Scan for the cell matching the given text and deliver its (X, Y) coordinate at center. 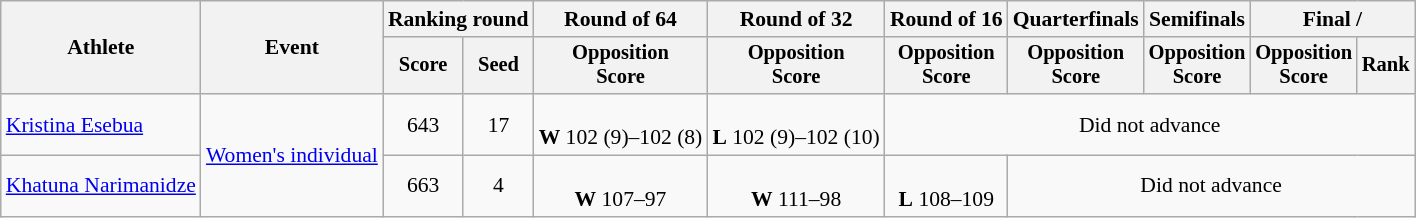
663 (424, 186)
Round of 32 (796, 19)
Quarterfinals (1076, 19)
Round of 16 (946, 19)
Final / (1332, 19)
643 (424, 124)
Round of 64 (621, 19)
Score (424, 66)
4 (498, 186)
Seed (498, 66)
Rank (1386, 66)
Khatuna Narimanidze (101, 186)
Women's individual (292, 155)
W 111–98 (796, 186)
L 102 (9)–102 (10) (796, 124)
Kristina Esebua (101, 124)
Athlete (101, 48)
Semifinals (1198, 19)
Event (292, 48)
W 102 (9)–102 (8) (621, 124)
Ranking round (458, 19)
W 107–97 (621, 186)
17 (498, 124)
L 108–109 (946, 186)
